Find where the given text appears and provide that cell's center as [x, y] coordinate. 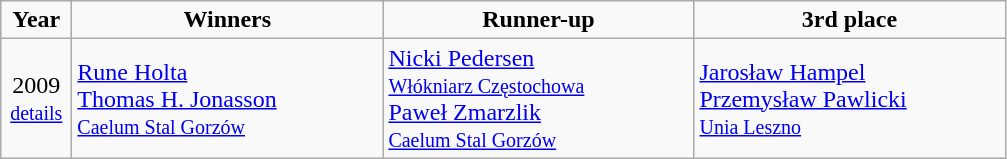
Nicki Pedersen Włókniarz Częstochowa Paweł Zmarzlik Caelum Stal Gorzów [538, 98]
Winners [228, 20]
Jarosław Hampel Przemysław Pawlicki Unia Leszno [850, 98]
2009 details [36, 98]
Runner-up [538, 20]
Year [36, 20]
3rd place [850, 20]
Rune Holta Thomas H. Jonasson Caelum Stal Gorzów [228, 98]
